Scan for the cell matching the given text and deliver its (x, y) coordinate at center. 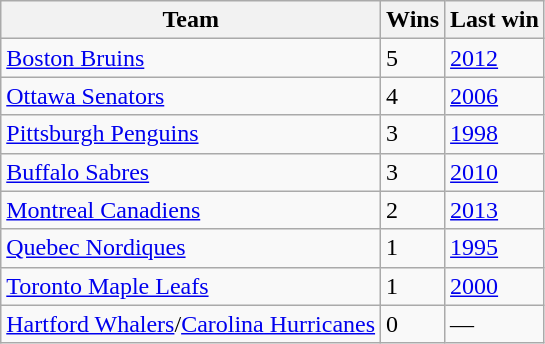
5 (413, 58)
Buffalo Sabres (191, 172)
2010 (495, 172)
Hartford Whalers/Carolina Hurricanes (191, 324)
1995 (495, 248)
Wins (413, 20)
Last win (495, 20)
Montreal Canadiens (191, 210)
— (495, 324)
Team (191, 20)
Boston Bruins (191, 58)
Pittsburgh Penguins (191, 134)
0 (413, 324)
Ottawa Senators (191, 96)
Quebec Nordiques (191, 248)
2 (413, 210)
1998 (495, 134)
2012 (495, 58)
Toronto Maple Leafs (191, 286)
4 (413, 96)
2006 (495, 96)
2000 (495, 286)
2013 (495, 210)
